Search for the cell housing the specified text and yield its [x, y] center coordinate. 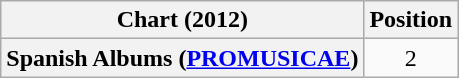
Position [411, 20]
2 [411, 58]
Spanish Albums (PROMUSICAE) [182, 58]
Chart (2012) [182, 20]
